From the cell containing the given text, extract its center point as [x, y] coordinate. 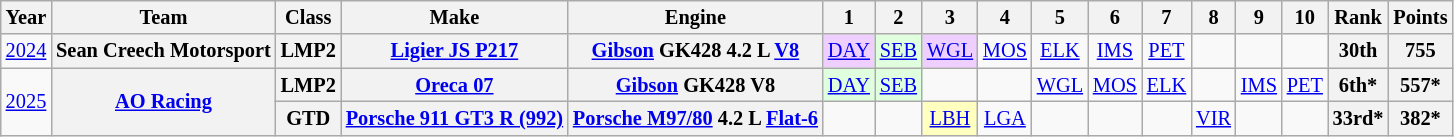
Gibson GK428 4.2 L V8 [696, 51]
2025 [26, 102]
Oreca 07 [454, 85]
2 [898, 17]
755 [1420, 51]
Sean Creech Motorsport [163, 51]
GTD [308, 118]
Engine [696, 17]
Porsche 911 GT3 R (992) [454, 118]
5 [1060, 17]
LGA [1005, 118]
10 [1305, 17]
6 [1115, 17]
Gibson GK428 V8 [696, 85]
LBH [950, 118]
AO Racing [163, 102]
30th [1358, 51]
7 [1166, 17]
2024 [26, 51]
Class [308, 17]
Make [454, 17]
3 [950, 17]
Porsche M97/80 4.2 L Flat-6 [696, 118]
6th* [1358, 85]
Ligier JS P217 [454, 51]
4 [1005, 17]
VIR [1214, 118]
Points [1420, 17]
Year [26, 17]
557* [1420, 85]
1 [849, 17]
9 [1259, 17]
8 [1214, 17]
382* [1420, 118]
Team [163, 17]
33rd* [1358, 118]
Rank [1358, 17]
